From the cell containing the given text, extract its center point as (X, Y) coordinate. 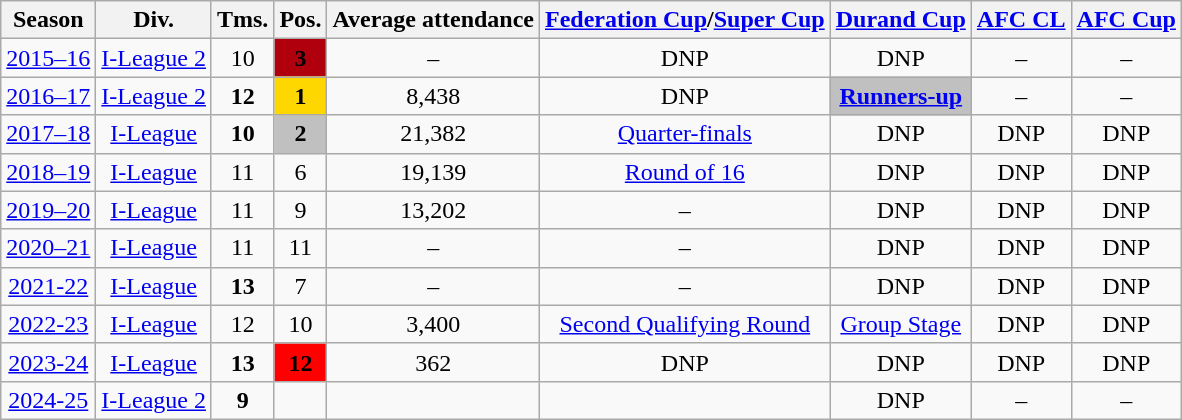
1 (300, 96)
Runners-up (900, 96)
Group Stage (900, 324)
Federation Cup/Super Cup (686, 20)
2015–16 (48, 58)
Second Qualifying Round (686, 324)
2023-24 (48, 362)
8,438 (434, 96)
Average attendance (434, 20)
2 (300, 134)
2024-25 (48, 400)
7 (300, 286)
3,400 (434, 324)
Durand Cup (900, 20)
2021-22 (48, 286)
19,139 (434, 172)
2016–17 (48, 96)
Quarter-finals (686, 134)
2017–18 (48, 134)
2022-23 (48, 324)
21,382 (434, 134)
6 (300, 172)
Season (48, 20)
2018–19 (48, 172)
AFC Cup (1126, 20)
Div. (154, 20)
13,202 (434, 210)
Round of 16 (686, 172)
AFC CL (1021, 20)
2020–21 (48, 248)
Pos. (300, 20)
3 (300, 58)
Tms. (242, 20)
362 (434, 362)
2019–20 (48, 210)
